Detect which cell encompasses the target text, then output its (x, y) center coordinate. 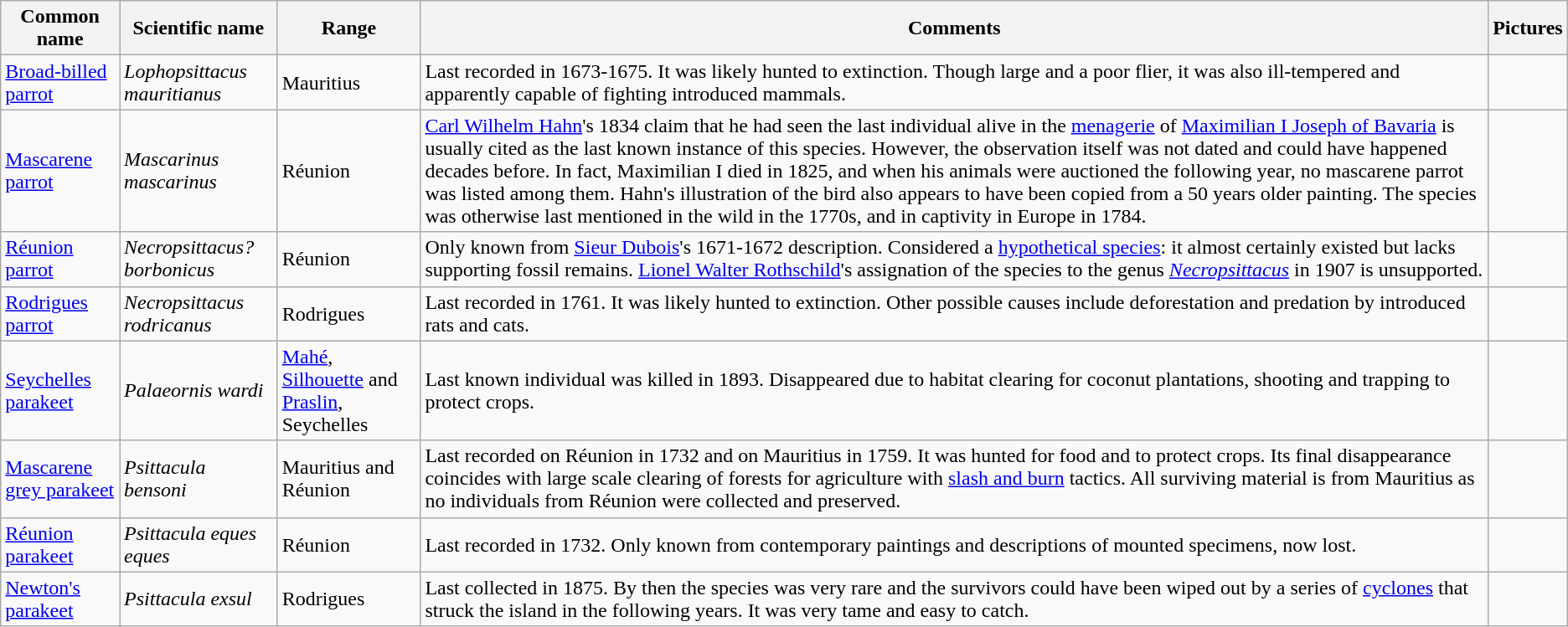
Necropsittacus? borbonicus (199, 260)
Broad-billed parrot (60, 82)
Réunion parrot (60, 260)
Pictures (1528, 28)
Mahé, Silhouette and Praslin, Seychelles (348, 390)
Mascarinus mascarinus (199, 171)
Rodrigues parrot (60, 313)
Last known individual was killed in 1893. Disappeared due to habitat clearing for coconut plantations, shooting and trapping to protect crops. (955, 390)
Last recorded in 1732. Only known from contemporary paintings and descriptions of mounted specimens, now lost. (955, 544)
Mascarene grey parakeet (60, 479)
Psittacula bensoni (199, 479)
Psittacula eques eques (199, 544)
Range (348, 28)
Mauritius (348, 82)
Common name (60, 28)
Comments (955, 28)
Palaeornis wardi (199, 390)
Réunion parakeet (60, 544)
Scientific name (199, 28)
Newton's parakeet (60, 599)
Last recorded in 1761. It was likely hunted to extinction. Other possible causes include deforestation and predation by introduced rats and cats. (955, 313)
Necropsittacus rodricanus (199, 313)
Mauritius and Réunion (348, 479)
Seychelles parakeet (60, 390)
Lophopsittacus mauritianus (199, 82)
Psittacula exsul (199, 599)
Mascarene parrot (60, 171)
